Return the (x, y) coordinate for the center point of the cell that contains the specified text.  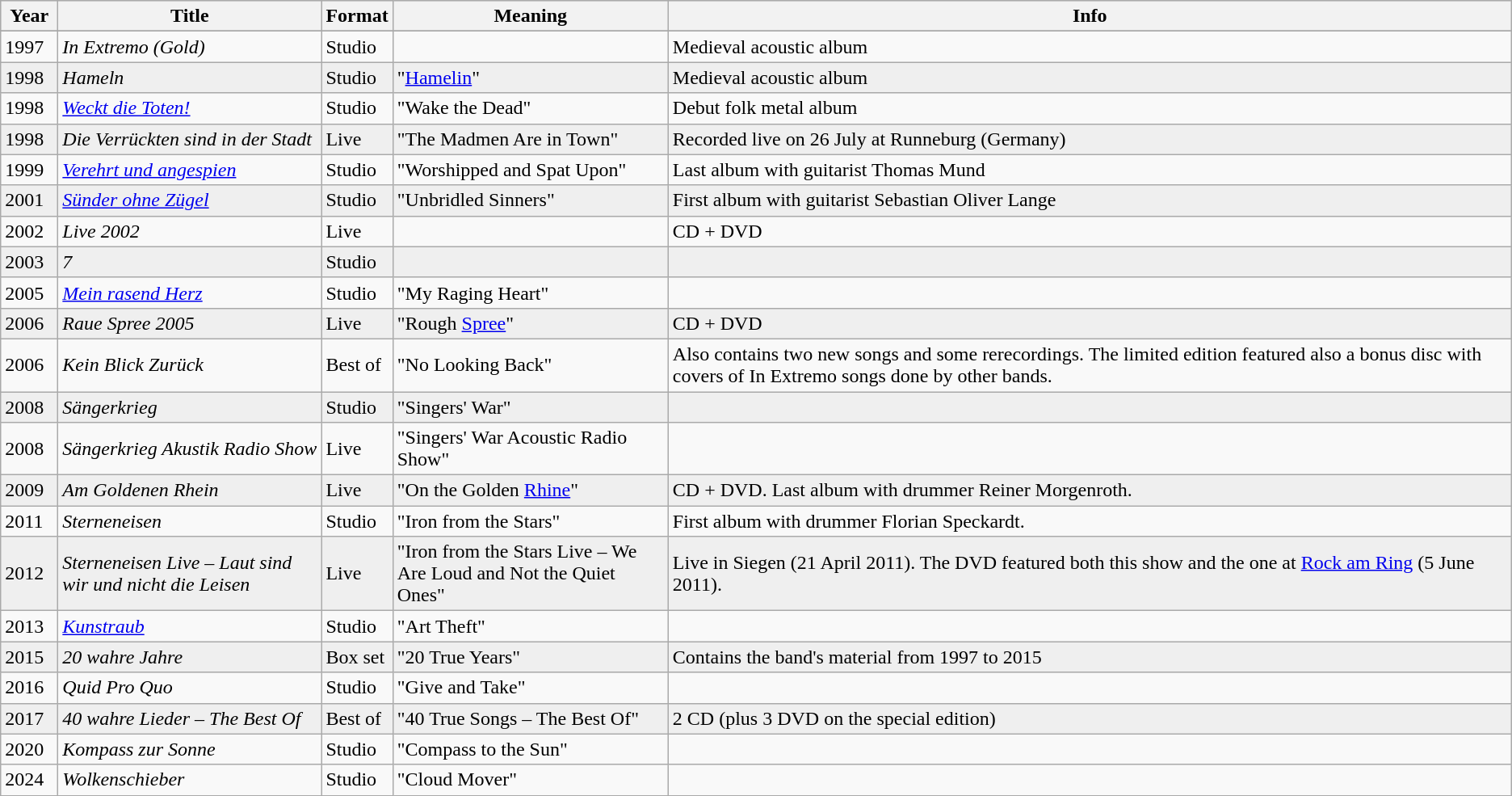
Last album with guitarist Thomas Mund (1090, 170)
2003 (29, 262)
Kein Blick Zurück (190, 365)
Kunstraub (190, 626)
"20 True Years" (530, 657)
"Rough Spree" (530, 323)
"Singers' War Acoustic Radio Show" (530, 449)
Meaning (530, 16)
Mein rasend Herz (190, 293)
1997 (29, 47)
Sängerkrieg Akustik Radio Show (190, 449)
1999 (29, 170)
2020 (29, 749)
"Give and Take" (530, 688)
CD + DVD. Last album with drummer Reiner Morgenroth. (1090, 491)
Raue Spree 2005 (190, 323)
Box set (357, 657)
"Wake the Dead" (530, 108)
"Cloud Mover" (530, 780)
2001 (29, 200)
"Art Theft" (530, 626)
Hameln (190, 78)
First album with drummer Florian Speckardt. (1090, 521)
2013 (29, 626)
Kompass zur Sonne (190, 749)
"Singers' War" (530, 406)
"My Raging Heart" (530, 293)
20 wahre Jahre (190, 657)
Sängerkrieg (190, 406)
2016 (29, 688)
Recorded live on 26 July at Runneburg (Germany) (1090, 139)
"The Madmen Are in Town" (530, 139)
2009 (29, 491)
"No Looking Back" (530, 365)
2011 (29, 521)
"Unbridled Sinners" (530, 200)
2002 (29, 231)
Title (190, 16)
"Hamelin" (530, 78)
"40 True Songs – The Best Of" (530, 718)
2 CD (plus 3 DVD on the special edition) (1090, 718)
"Iron from the Stars Live – We Are Loud and Not the Quiet Ones" (530, 574)
2012 (29, 574)
2024 (29, 780)
Live in Siegen (21 April 2011). The DVD featured both this show and the one at Rock am Ring (5 June 2011). (1090, 574)
Am Goldenen Rhein (190, 491)
Sterneneisen Live – Laut sind wir und nicht die Leisen (190, 574)
In Extremo (Gold) (190, 47)
Debut folk metal album (1090, 108)
Die Verrückten sind in der Stadt (190, 139)
Contains the band's material from 1997 to 2015 (1090, 657)
7 (190, 262)
Year (29, 16)
"Compass to the Sun" (530, 749)
Verehrt und angespien (190, 170)
Live 2002 (190, 231)
"Iron from the Stars" (530, 521)
Sünder ohne Zügel (190, 200)
Quid Pro Quo (190, 688)
2017 (29, 718)
Info (1090, 16)
First album with guitarist Sebastian Oliver Lange (1090, 200)
2015 (29, 657)
Wolkenschieber (190, 780)
"Worshipped and Spat Upon" (530, 170)
2005 (29, 293)
Weckt die Toten! (190, 108)
"On the Golden Rhine" (530, 491)
Format (357, 16)
Sterneneisen (190, 521)
40 wahre Lieder – The Best Of (190, 718)
